Find where the given text appears and provide that cell's center as (x, y) coordinate. 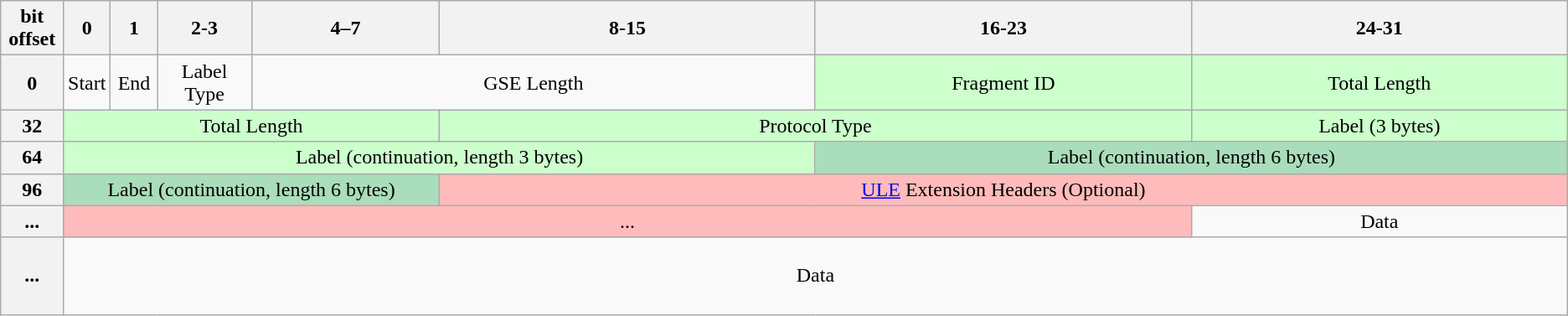
ULE Extension Headers (Optional) (1003, 189)
Label (continuation, length 3 bytes) (440, 158)
Label (3 bytes) (1379, 126)
2-3 (204, 28)
32 (32, 126)
8-15 (628, 28)
bit offset (32, 28)
Label Type (204, 82)
1 (134, 28)
64 (32, 158)
24-31 (1379, 28)
GSE Length (533, 82)
End (134, 82)
96 (32, 189)
Start (87, 82)
Protocol Type (816, 126)
16-23 (1003, 28)
Fragment ID (1003, 82)
4–7 (345, 28)
